Output the (X, Y) coordinate of the center of the cell containing the given text.  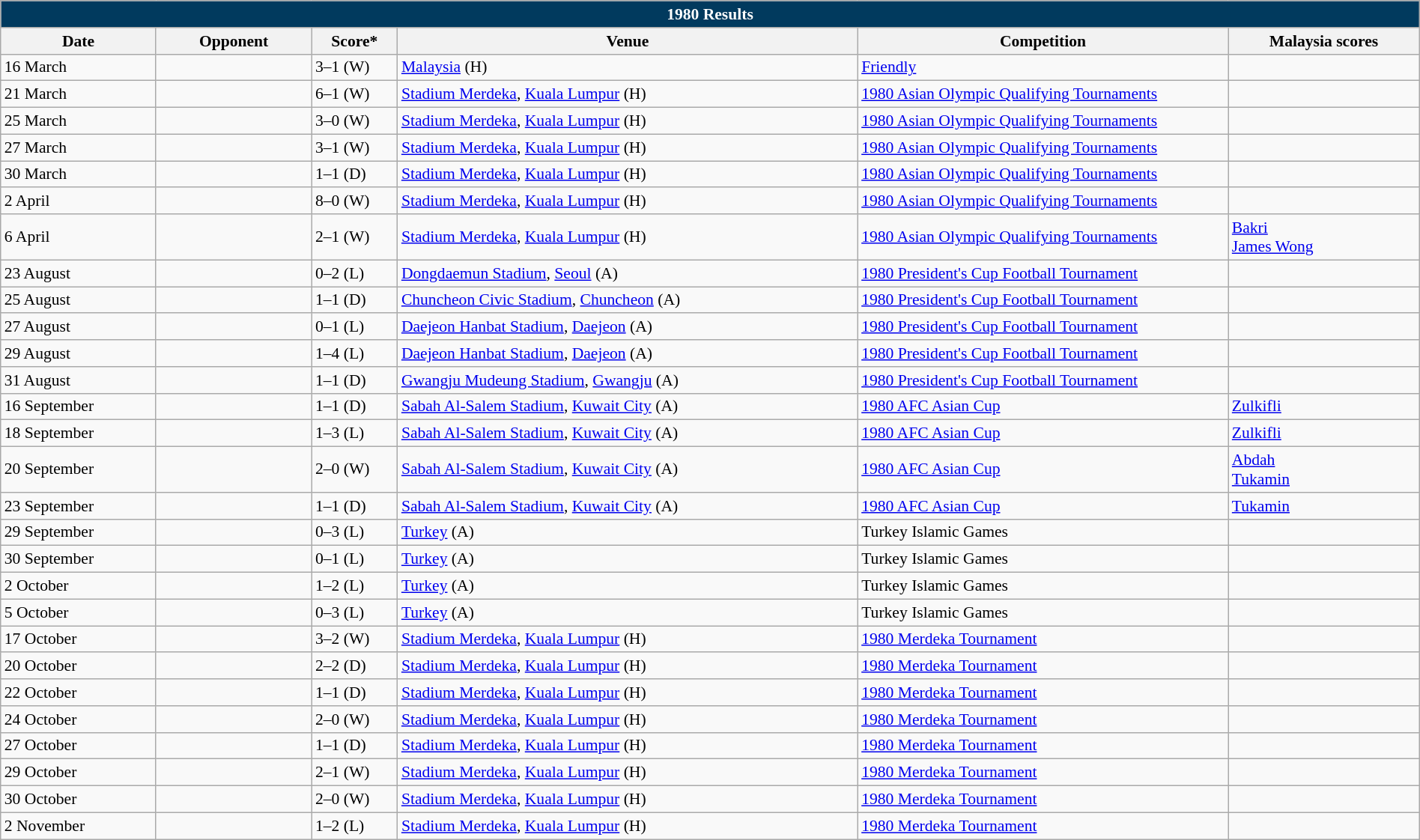
Date (79, 41)
16 September (79, 407)
Tukamin (1324, 506)
Competition (1043, 41)
29 October (79, 773)
22 October (79, 693)
1–3 (L) (355, 433)
Chuncheon Civic Stadium, Chuncheon (A) (628, 300)
Venue (628, 41)
6–1 (W) (355, 94)
23 September (79, 506)
Malaysia (H) (628, 67)
25 March (79, 121)
3–0 (W) (355, 121)
Opponent (234, 41)
2 October (79, 586)
Friendly (1043, 67)
2–2 (D) (355, 666)
16 March (79, 67)
30 September (79, 559)
23 August (79, 273)
27 October (79, 746)
1–4 (L) (355, 353)
8–0 (W) (355, 201)
Gwangju Mudeung Stadium, Gwangju (A) (628, 380)
21 March (79, 94)
17 October (79, 639)
Dongdaemun Stadium, Seoul (A) (628, 273)
2 April (79, 201)
27 March (79, 147)
29 August (79, 353)
5 October (79, 612)
30 March (79, 174)
2 November (79, 826)
3–2 (W) (355, 639)
Malaysia scores (1324, 41)
27 August (79, 327)
30 October (79, 800)
Abdah Tukamin (1324, 470)
6 April (79, 237)
0–2 (L) (355, 273)
20 September (79, 470)
18 September (79, 433)
Bakri James Wong (1324, 237)
29 September (79, 532)
1980 Results (710, 14)
20 October (79, 666)
25 August (79, 300)
Score* (355, 41)
31 August (79, 380)
24 October (79, 719)
